Pinpoint the cell where the given text exists, returning its [X, Y] midpoint coordinate. 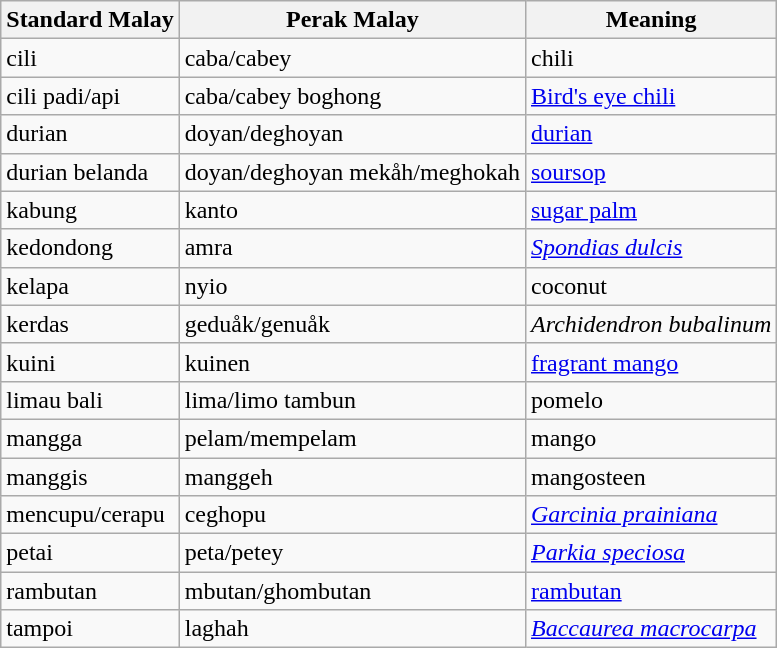
kerdas [90, 324]
mangga [90, 438]
Spondias dulcis [650, 248]
limau bali [90, 400]
cili [90, 58]
mbutan/ghombutan [352, 591]
Standard Malay [90, 20]
durian belanda [90, 172]
Baccaurea macrocarpa [650, 629]
lima/limo tambun [352, 400]
mencupu/cerapu [90, 515]
fragrant mango [650, 362]
manggeh [352, 477]
peta/petey [352, 553]
laghah [352, 629]
soursop [650, 172]
geduåk/genuåk [352, 324]
Bird's eye chili [650, 96]
Garcinia prainiana [650, 515]
ceghopu [352, 515]
nyio [352, 286]
kanto [352, 210]
petai [90, 553]
caba/cabey boghong [352, 96]
coconut [650, 286]
Parkia speciosa [650, 553]
doyan/deghoyan mekåh/meghokah [352, 172]
sugar palm [650, 210]
manggis [90, 477]
kedondong [90, 248]
mangosteen [650, 477]
Perak Malay [352, 20]
caba/cabey [352, 58]
tampoi [90, 629]
Archidendron bubalinum [650, 324]
pomelo [650, 400]
amra [352, 248]
chili [650, 58]
cili padi/api [90, 96]
kuinen [352, 362]
kelapa [90, 286]
kabung [90, 210]
doyan/deghoyan [352, 134]
kuini [90, 362]
mango [650, 438]
Meaning [650, 20]
pelam/mempelam [352, 438]
